Determine the [X, Y] coordinate at the center of the cell enclosing the given text.  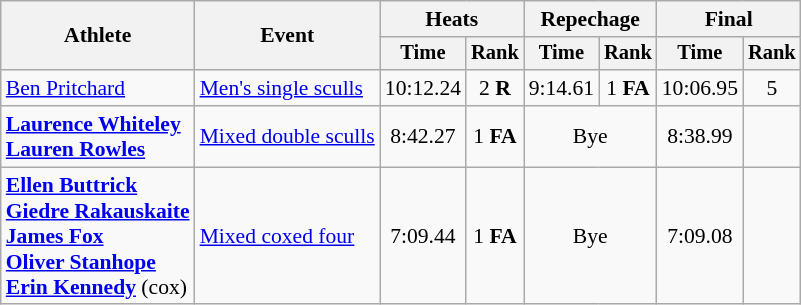
Ellen ButtrickGiedre RakauskaiteJames FoxOliver StanhopeErin Kennedy (cox) [98, 236]
Mixed coxed four [288, 236]
10:06.95 [700, 88]
Men's single sculls [288, 88]
5 [772, 88]
8:42.27 [423, 136]
Laurence WhiteleyLauren Rowles [98, 136]
Final [729, 19]
Heats [452, 19]
8:38.99 [700, 136]
7:09.08 [700, 236]
Event [288, 36]
Ben Pritchard [98, 88]
10:12.24 [423, 88]
Mixed double sculls [288, 136]
Repechage [590, 19]
Athlete [98, 36]
7:09.44 [423, 236]
9:14.61 [562, 88]
2 R [495, 88]
